Extract the (x, y) coordinate from the center of the cell holding the provided text.  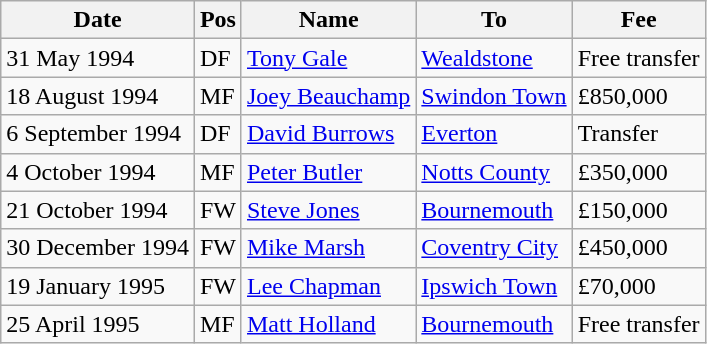
£350,000 (638, 172)
Lee Chapman (328, 286)
£150,000 (638, 210)
31 May 1994 (98, 58)
30 December 1994 (98, 248)
4 October 1994 (98, 172)
Transfer (638, 134)
Name (328, 20)
Joey Beauchamp (328, 96)
Steve Jones (328, 210)
Mike Marsh (328, 248)
£70,000 (638, 286)
Everton (494, 134)
6 September 1994 (98, 134)
Notts County (494, 172)
Swindon Town (494, 96)
21 October 1994 (98, 210)
To (494, 20)
25 April 1995 (98, 324)
Ipswich Town (494, 286)
Tony Gale (328, 58)
Matt Holland (328, 324)
£850,000 (638, 96)
£450,000 (638, 248)
Wealdstone (494, 58)
Date (98, 20)
18 August 1994 (98, 96)
David Burrows (328, 134)
Coventry City (494, 248)
Pos (218, 20)
19 January 1995 (98, 286)
Peter Butler (328, 172)
Fee (638, 20)
